Provide the (x, y) coordinate of the cell's center where the given text is located.  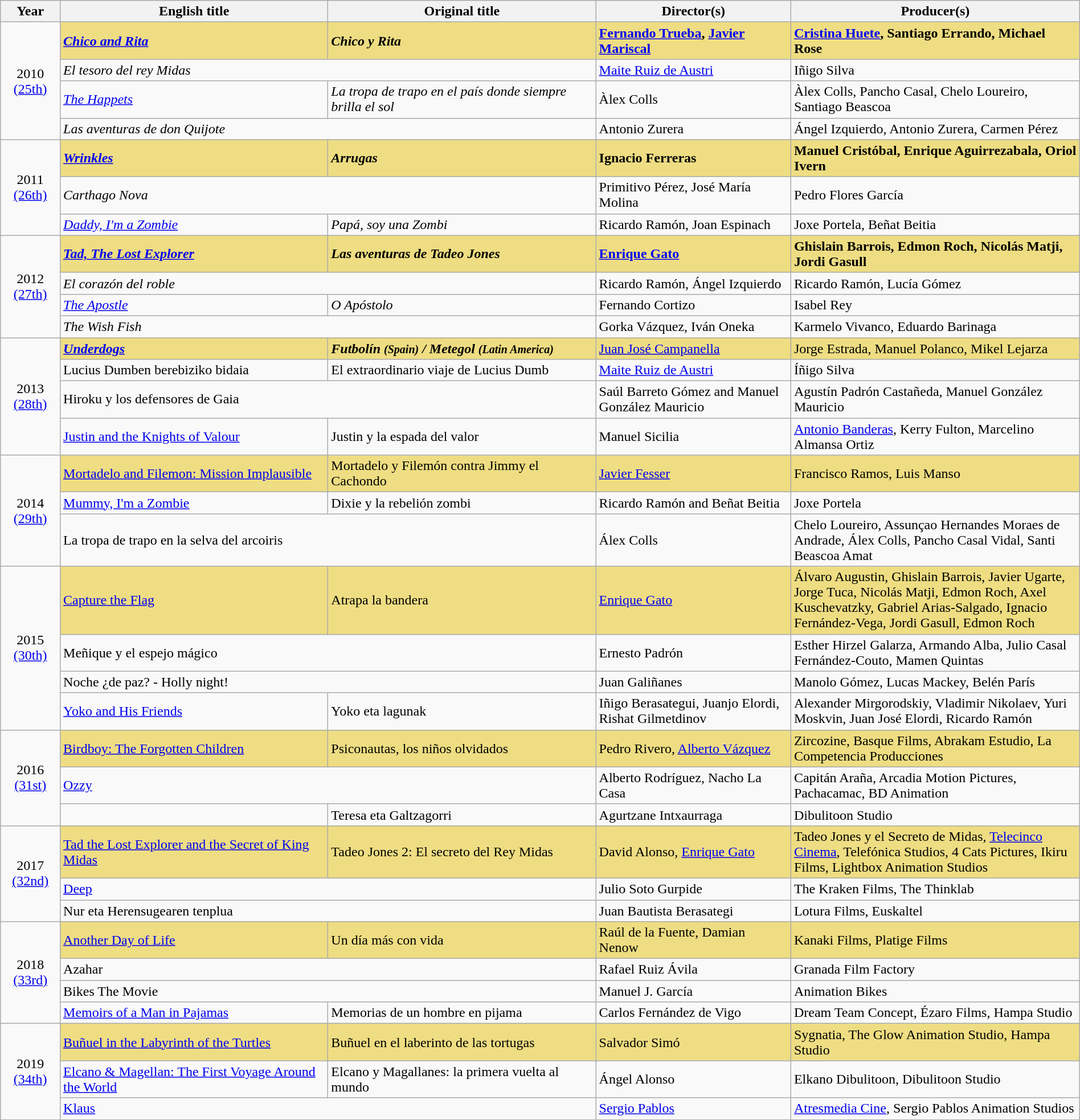
Yoko eta lagunak (462, 711)
Las aventuras de Tadeo Jones (462, 254)
Justin and the Knights of Valour (194, 436)
Las aventuras de don Quijote (328, 129)
Iñigo Silva (935, 70)
Lotura Films, Euskaltel (935, 911)
Elcano & Magellan: The First Voyage Around the World (194, 1079)
Ozzy (328, 785)
Julio Soto Gurpide (693, 889)
Rafael Ruiz Ávila (693, 970)
2011(26th) (31, 187)
Buñuel in the Labyrinth of the Turtles (194, 1043)
Mortadelo y Filemón contra Jimmy el Cachondo (462, 474)
Futbolín (Spain) / Metegol (Latin America) (462, 348)
Salvador Simó (693, 1043)
Agurtzane Intxaurraga (693, 815)
El tesoro del rey Midas (328, 70)
Dixie y la rebelión zombi (462, 503)
Gorka Vázquez, Iván Oneka (693, 326)
Daddy, I'm a Zombie (194, 224)
Sergio Pablos (693, 1109)
Mummy, I'm a Zombie (194, 503)
Klaus (328, 1109)
2012(27th) (31, 286)
Elkano Dibulitoon, Dibulitoon Studio (935, 1079)
The Happets (194, 99)
Atresmedia Cine, Sergio Pablos Animation Studios (935, 1109)
Àlex Colls, Pancho Casal, Chelo Loureiro, Santiago Beascoa (935, 99)
La tropa de trapo en la selva del arcoiris (328, 540)
Tad the Lost Explorer and the Secret of King Midas (194, 852)
Alberto Rodríguez, Nacho La Casa (693, 785)
Buñuel en el laberinto de las tortugas (462, 1043)
Jorge Estrada, Manuel Polanco, Mikel Lejarza (935, 348)
Chelo Loureiro, Assunçao Hernandes Moraes de Andrade, Álex Colls, Pancho Casal Vidal, Santi Beascoa Amat (935, 540)
Sygnatia, The Glow Animation Studio, Hampa Studio (935, 1043)
Pedro Rivero, Alberto Vázquez (693, 749)
Juan Bautista Berasategi (693, 911)
Producer(s) (935, 11)
Pedro Flores García (935, 195)
Nur eta Herensugearen tenplua (328, 911)
Zircozine, Basque Films, Abrakam Estudio, La Competencia Producciones (935, 749)
Noche ¿de paz? - Holly night! (328, 682)
Capture the Flag (194, 600)
2019(34th) (31, 1072)
O Apóstolo (462, 305)
El extraordinario viaje de Lucius Dumb (462, 370)
Juan José Campanella (693, 348)
Yoko and His Friends (194, 711)
Memorias de un hombre en pijama (462, 1013)
Íñigo Silva (935, 370)
Primitivo Pérez, José María Molina (693, 195)
Manuel Sicilia (693, 436)
English title (194, 11)
David Alonso, Enrique Gato (693, 852)
Fernando Trueba, Javier Mariscal (693, 41)
Wrinkles (194, 158)
Tadeo Jones 2: El secreto del Rey Midas (462, 852)
Mortadelo and Filemon: Mission Implausible (194, 474)
Elcano y Magallanes: la primera vuelta al mundo (462, 1079)
Psiconautas, los niños olvidados (462, 749)
Saúl Barreto Gómez and Manuel González Mauricio (693, 400)
Memoirs of a Man in Pajamas (194, 1013)
Capitán Araña, Arcadia Motion Pictures, Pachacamac, BD Animation (935, 785)
Fernando Cortizo (693, 305)
2013(28th) (31, 396)
La tropa de trapo en el país donde siempre brilla el sol (462, 99)
Ricardo Ramón and Beñat Beitia (693, 503)
Dream Team Concept, Ézaro Films, Hampa Studio (935, 1013)
Ricardo Ramón, Lucía Gómez (935, 283)
Un día más con vida (462, 940)
Chico and Rita (194, 41)
Manuel Cristóbal, Enrique Aguirrezabala, Oriol Ivern (935, 158)
2016(31st) (31, 778)
Year (31, 11)
Underdogs (194, 348)
Antonio Zurera (693, 129)
Carlos Fernández de Vigo (693, 1013)
Papá, soy una Zombi (462, 224)
Tad, The Lost Explorer (194, 254)
Álex Colls (693, 540)
Alexander Mirgorodskiy, Vladimir Nikolaev, Yuri Moskvin, Juan José Elordi, Ricardo Ramón (935, 711)
Iñigo Berasategui, Juanjo Elordi, Rishat Gilmetdinov (693, 711)
Tadeo Jones y el Secreto de Midas, Telecinco Cinema, Telefónica Studios, 4 Cats Pictures, Ikiru Films, Lightbox Animation Studios (935, 852)
Javier Fesser (693, 474)
2010(25th) (31, 81)
Chico y Rita (462, 41)
Deep (328, 889)
El corazón del roble (328, 283)
Dibulitoon Studio (935, 815)
Birdboy: The Forgotten Children (194, 749)
Ricardo Ramón, Ángel Izquierdo (693, 283)
Esther Hirzel Galarza, Armando Alba, Julio Casal Fernández-Couto, Mamen Quintas (935, 653)
Joxe Portela (935, 503)
Ángel Izquierdo, Antonio Zurera, Carmen Pérez (935, 129)
Animation Bikes (935, 991)
Ricardo Ramón, Joan Espinach (693, 224)
Raúl de la Fuente, Damian Nenow (693, 940)
Karmelo Vivanco, Eduardo Barinaga (935, 326)
Justin y la espada del valor (462, 436)
Hiroku y los defensores de Gaia (328, 400)
2014(29th) (31, 510)
Juan Galiñanes (693, 682)
Ernesto Padrón (693, 653)
Ángel Alonso (693, 1079)
Lucius Dumben berebiziko bidaia (194, 370)
The Wish Fish (328, 326)
Arrugas (462, 158)
The Apostle (194, 305)
Another Day of Life (194, 940)
The Kraken Films, The Thinklab (935, 889)
2017(32nd) (31, 873)
Director(s) (693, 11)
Carthago Nova (328, 195)
Agustín Padrón Castañeda, Manuel González Mauricio (935, 400)
Granada Film Factory (935, 970)
Original title (462, 11)
Joxe Portela, Beñat Beitia (935, 224)
Àlex Colls (693, 99)
Meñique y el espejo mágico (328, 653)
2015(30th) (31, 648)
Atrapa la bandera (462, 600)
Ghislain Barrois, Edmon Roch, Nicolás Matji, Jordi Gasull (935, 254)
Azahar (328, 970)
Manuel J. García (693, 991)
Francisco Ramos, Luis Manso (935, 474)
Teresa eta Galtzagorri (462, 815)
Cristina Huete, Santiago Errando, Michael Rose (935, 41)
2018(33rd) (31, 973)
Manolo Gómez, Lucas Mackey, Belén París (935, 682)
Ignacio Ferreras (693, 158)
Isabel Rey (935, 305)
Kanaki Films, Platige Films (935, 940)
Antonio Banderas, Kerry Fulton, Marcelino Almansa Ortiz (935, 436)
Bikes The Movie (328, 991)
